Search for the cell housing the specified text and yield its (x, y) center coordinate. 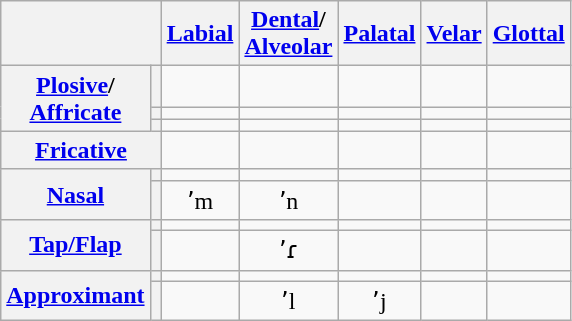
Plosive/Affricate (76, 98)
Labial (200, 34)
Velar (454, 34)
ʼɾ (288, 251)
ʼl (288, 301)
Nasal (76, 194)
Approximant (76, 296)
Tap/Flap (76, 246)
Dental/Alveolar (288, 34)
Palatal (380, 34)
Glottal (528, 34)
ʼj (380, 301)
Fricative (81, 150)
ʼm (200, 200)
ʼn (288, 200)
